Output the (x, y) coordinate of the center of the cell containing the given text.  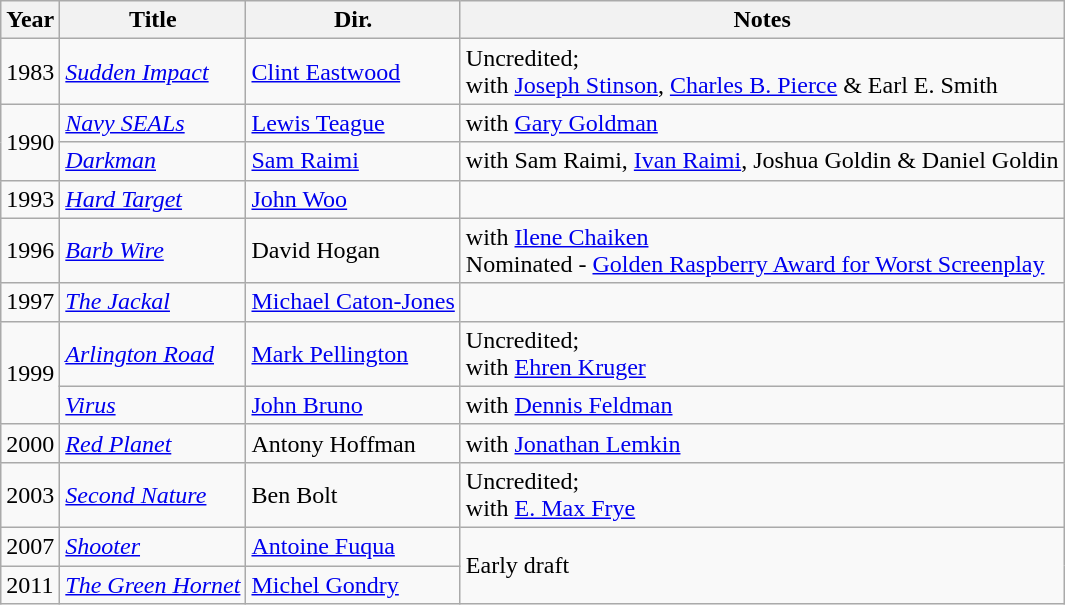
Arlington Road (153, 354)
David Hogan (353, 250)
with Ilene ChaikenNominated - Golden Raspberry Award for Worst Screenplay (762, 250)
1996 (30, 250)
Ben Bolt (353, 494)
Antoine Fuqua (353, 546)
Virus (153, 405)
John Woo (353, 199)
2003 (30, 494)
Michael Caton-Jones (353, 302)
Uncredited;with Joseph Stinson, Charles B. Pierce & Earl E. Smith (762, 72)
Shooter (153, 546)
2000 (30, 443)
Mark Pellington (353, 354)
Year (30, 20)
John Bruno (353, 405)
with Dennis Feldman (762, 405)
Lewis Teague (353, 123)
Notes (762, 20)
1999 (30, 372)
1983 (30, 72)
Barb Wire (153, 250)
1993 (30, 199)
Hard Target (153, 199)
1997 (30, 302)
1990 (30, 142)
The Jackal (153, 302)
Navy SEALs (153, 123)
with Jonathan Lemkin (762, 443)
2007 (30, 546)
Uncredited;with Ehren Kruger (762, 354)
Darkman (153, 161)
Michel Gondry (353, 585)
Second Nature (153, 494)
Sudden Impact (153, 72)
Early draft (762, 565)
The Green Hornet (153, 585)
2011 (30, 585)
Uncredited;with E. Max Frye (762, 494)
Red Planet (153, 443)
Sam Raimi (353, 161)
Title (153, 20)
Dir. (353, 20)
Clint Eastwood (353, 72)
Antony Hoffman (353, 443)
with Sam Raimi, Ivan Raimi, Joshua Goldin & Daniel Goldin (762, 161)
with Gary Goldman (762, 123)
